Return the (x, y) coordinate for the center point of the cell that contains the specified text.  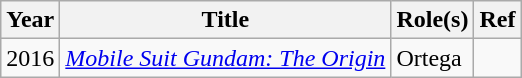
Ref (498, 20)
Mobile Suit Gundam: The Origin (226, 58)
2016 (30, 58)
Year (30, 20)
Title (226, 20)
Role(s) (432, 20)
Ortega (432, 58)
